Scan for the cell matching the given text and deliver its (x, y) coordinate at center. 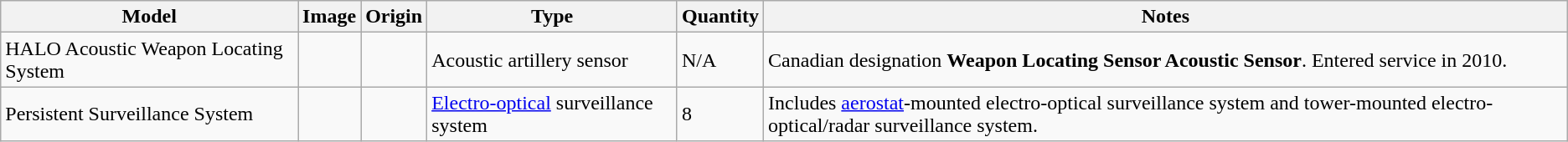
8 (720, 114)
Canadian designation Weapon Locating Sensor Acoustic Sensor. Entered service in 2010. (1166, 60)
HALO Acoustic Weapon Locating System (149, 60)
N/A (720, 60)
Origin (394, 17)
Notes (1166, 17)
Image (330, 17)
Electro-optical surveillance system (553, 114)
Includes aerostat-mounted electro-optical surveillance system and tower-mounted electro-optical/radar surveillance system. (1166, 114)
Type (553, 17)
Persistent Surveillance System (149, 114)
Model (149, 17)
Quantity (720, 17)
Acoustic artillery sensor (553, 60)
